Return the (x, y) coordinate for the center point of the cell that contains the specified text.  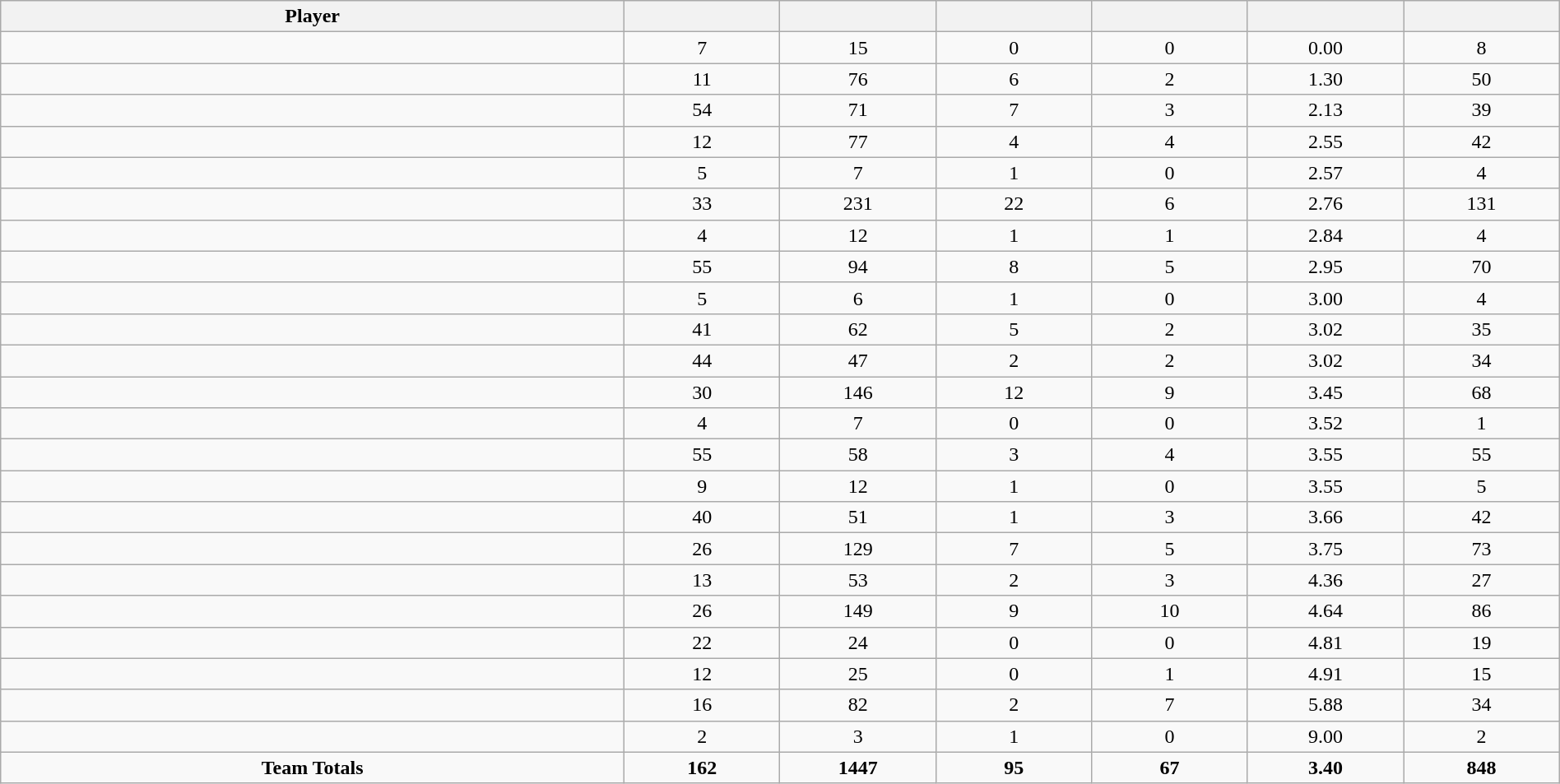
146 (857, 392)
2.55 (1325, 141)
24 (857, 643)
162 (703, 768)
2.57 (1325, 173)
3.45 (1325, 392)
131 (1481, 204)
51 (857, 517)
73 (1481, 549)
1447 (857, 768)
76 (857, 79)
33 (703, 204)
4.91 (1325, 674)
70 (1481, 267)
82 (857, 705)
3.75 (1325, 549)
10 (1170, 611)
4.81 (1325, 643)
41 (703, 329)
4.64 (1325, 611)
129 (857, 549)
2.84 (1325, 235)
25 (857, 674)
3.40 (1325, 768)
231 (857, 204)
86 (1481, 611)
40 (703, 517)
30 (703, 392)
Player (313, 16)
0.00 (1325, 48)
27 (1481, 580)
Team Totals (313, 768)
58 (857, 455)
2.13 (1325, 110)
16 (703, 705)
848 (1481, 768)
50 (1481, 79)
11 (703, 79)
3.52 (1325, 424)
39 (1481, 110)
5.88 (1325, 705)
95 (1014, 768)
149 (857, 611)
13 (703, 580)
3.00 (1325, 298)
71 (857, 110)
94 (857, 267)
4.36 (1325, 580)
53 (857, 580)
47 (857, 360)
44 (703, 360)
1.30 (1325, 79)
2.76 (1325, 204)
62 (857, 329)
68 (1481, 392)
67 (1170, 768)
77 (857, 141)
2.95 (1325, 267)
9.00 (1325, 736)
35 (1481, 329)
19 (1481, 643)
54 (703, 110)
3.66 (1325, 517)
